Determine the (x, y) coordinate at the center of the cell enclosing the given text.  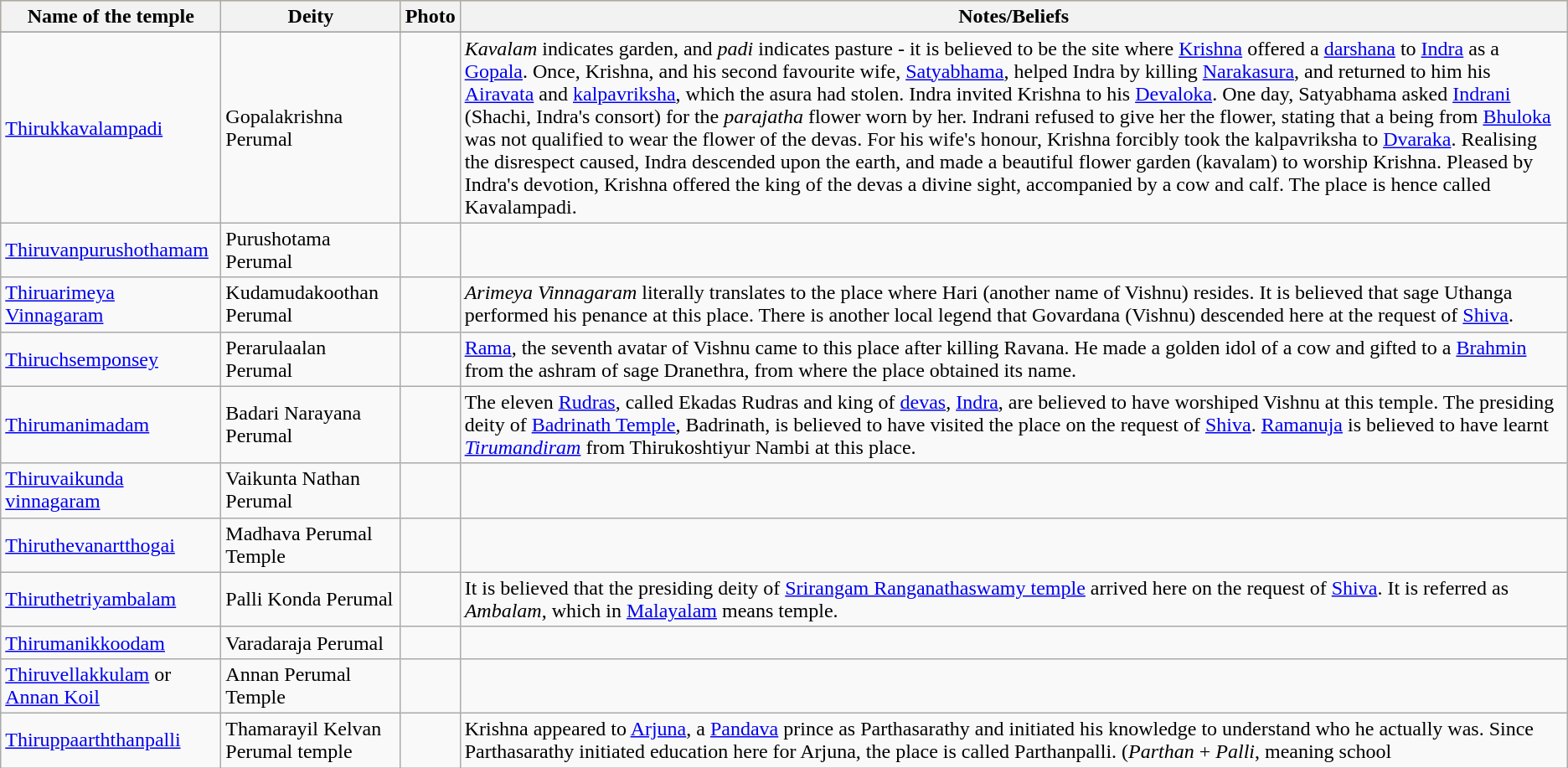
Badari Narayana Perumal (311, 425)
Madhava Perumal Temple (311, 544)
Thiruthevanartthogai (111, 544)
Notes/Beliefs (1014, 17)
Annan Perumal Temple (311, 685)
Thiruppaarththanpalli (111, 740)
Varadaraja Perumal (311, 642)
Deity (311, 17)
Thirumanimadam (111, 425)
Name of the temple (111, 17)
Thiruchsemponsey (111, 358)
Thiruvaikunda vinnagaram (111, 491)
Palli Konda Perumal (311, 600)
Gopalakrishna Perumal (311, 127)
Thiruvanpurushothamam (111, 250)
Purushotama Perumal (311, 250)
Perarulaalan Perumal (311, 358)
Thiruthetriyambalam (111, 600)
Thiruvellakkulam or Annan Koil (111, 685)
Thiruarimeya Vinnagaram (111, 305)
Thirumanikkoodam (111, 642)
Thirukkavalampadi (111, 127)
Thamarayil Kelvan Perumal temple (311, 740)
Kudamudakoothan Perumal (311, 305)
Vaikunta Nathan Perumal (311, 491)
Photo (431, 17)
